Return [x, y] of the center of cell containing provided text 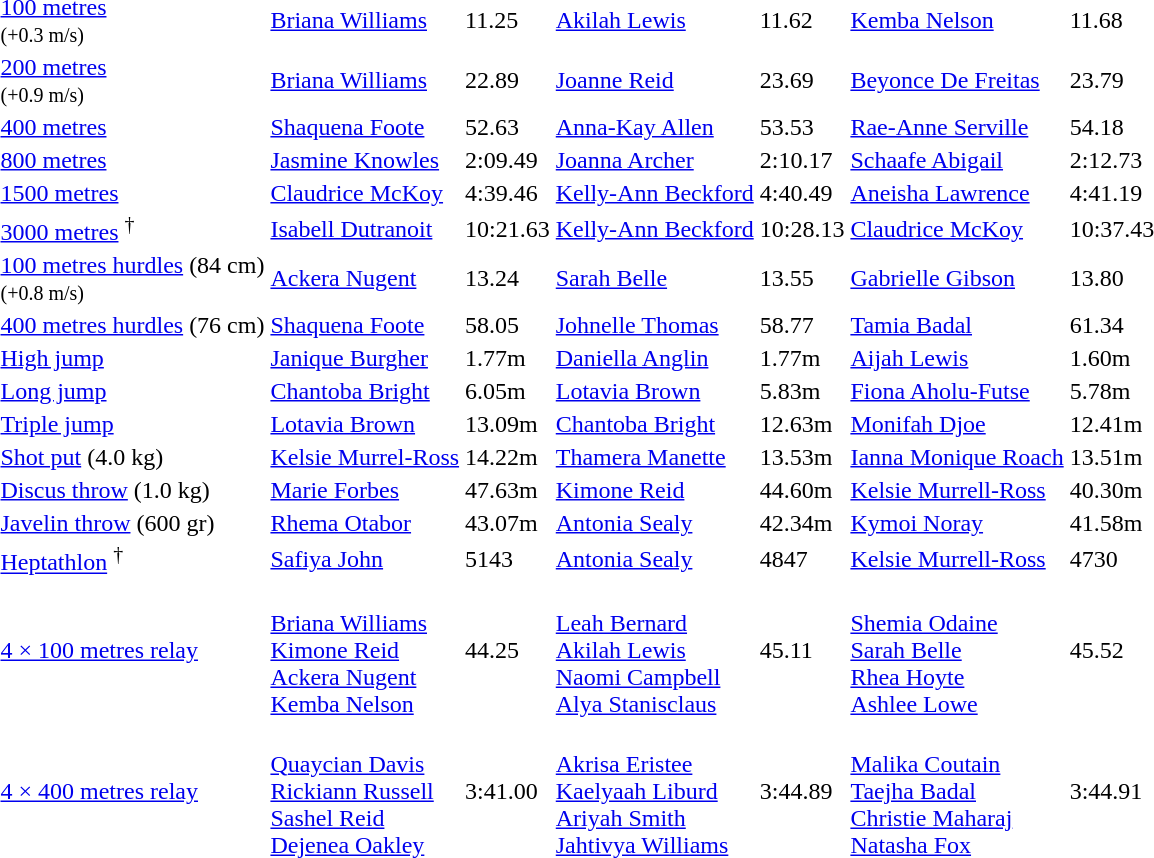
Sarah Belle [654, 278]
53.53 [802, 127]
47.63m [508, 490]
Joanna Archer [654, 160]
Kimone Reid [654, 490]
Kelsie Murrel-Ross [365, 457]
Jasmine Knowles [365, 160]
Monifah Djoe [957, 424]
13.24 [508, 278]
Safiya John [365, 559]
Gabrielle Gibson [957, 278]
6.05m [508, 391]
52.63 [508, 127]
Leah Bernard Akilah Lewis Naomi Campbell Alya Stanisclaus [654, 650]
4:39.46 [508, 193]
Anna-Kay Allen [654, 127]
13.53m [802, 457]
Fiona Aholu-Futse [957, 391]
Ackera Nugent [365, 278]
22.89 [508, 80]
45.11 [802, 650]
Ianna Monique Roach [957, 457]
42.34m [802, 523]
Kymoi Noray [957, 523]
Isabell Dutranoit [365, 229]
4:40.49 [802, 193]
Janique Burgher [365, 358]
5143 [508, 559]
58.77 [802, 325]
4847 [802, 559]
Briana Williams [365, 80]
14.22m [508, 457]
44.60m [802, 490]
44.25 [508, 650]
10:28.13 [802, 229]
Rhema Otabor [365, 523]
10:21.63 [508, 229]
Tamia Badal [957, 325]
5.83m [802, 391]
Schaafe Abigail [957, 160]
13.09m [508, 424]
Joanne Reid [654, 80]
Daniella Anglin [654, 358]
Shemia Odaine Sarah Belle Rhea Hoyte Ashlee Lowe [957, 650]
Briana Williams Kimone Reid Ackera Nugent Kemba Nelson [365, 650]
Johnelle Thomas [654, 325]
13.55 [802, 278]
23.69 [802, 80]
Rae-Anne Serville [957, 127]
43.07m [508, 523]
2:10.17 [802, 160]
58.05 [508, 325]
2:09.49 [508, 160]
Aneisha Lawrence [957, 193]
Beyonce De Freitas [957, 80]
Aijah Lewis [957, 358]
Thamera Manette [654, 457]
Marie Forbes [365, 490]
12.63m [802, 424]
